Provide the (X, Y) coordinate of the cell's center where the given text is located.  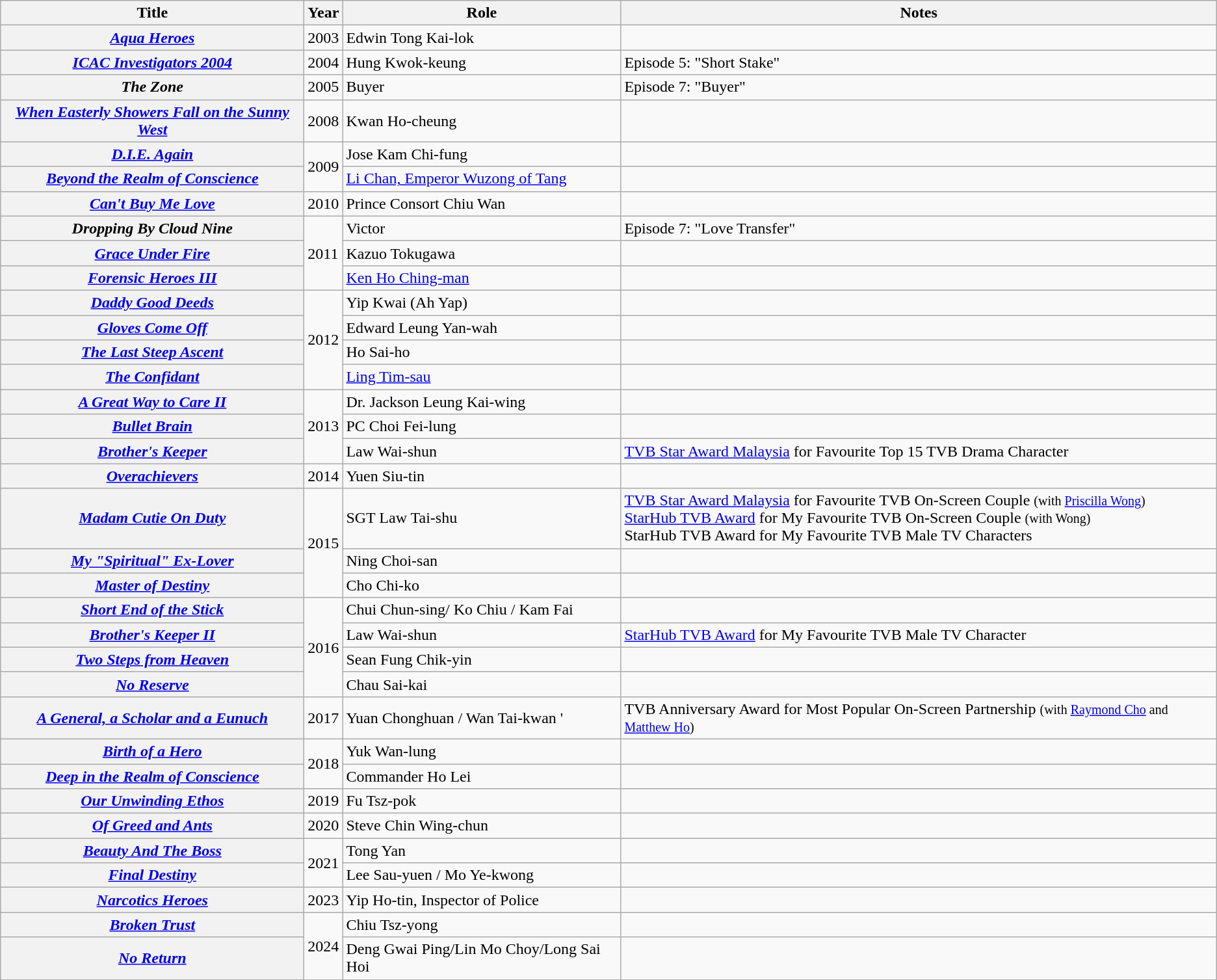
Edwin Tong Kai-lok (482, 38)
2016 (324, 647)
2015 (324, 543)
Birth of a Hero (152, 751)
PC Choi Fei-lung (482, 427)
The Confidant (152, 377)
The Last Steep Ascent (152, 352)
2010 (324, 204)
Edward Leung Yan-wah (482, 327)
2008 (324, 121)
Final Destiny (152, 875)
Daddy Good Deeds (152, 302)
Overachievers (152, 476)
Can't Buy Me Love (152, 204)
Ling Tim-sau (482, 377)
Beauty And The Boss (152, 851)
Beyond the Realm of Conscience (152, 179)
Broken Trust (152, 925)
2013 (324, 427)
TVB Star Award Malaysia for Favourite Top 15 TVB Drama Character (919, 451)
Li Chan, Emperor Wuzong of Tang (482, 179)
ICAC Investigators 2004 (152, 62)
2012 (324, 339)
Kazuo Tokugawa (482, 253)
2014 (324, 476)
Buyer (482, 87)
Ning Choi-san (482, 561)
Brother's Keeper (152, 451)
Deep in the Realm of Conscience (152, 776)
Forensic Heroes III (152, 278)
Commander Ho Lei (482, 776)
When Easterly Showers Fall on the Sunny West (152, 121)
2019 (324, 801)
2020 (324, 826)
Sean Fung Chik-yin (482, 659)
Brother's Keeper II (152, 635)
A General, a Scholar and a Eunuch (152, 718)
Year (324, 13)
Fu Tsz-pok (482, 801)
Grace Under Fire (152, 253)
2018 (324, 763)
No Reserve (152, 684)
Role (482, 13)
Yip Ho-tin, Inspector of Police (482, 900)
Bullet Brain (152, 427)
Madam Cutie On Duty (152, 518)
Cho Chi-ko (482, 585)
Chiu Tsz-yong (482, 925)
Narcotics Heroes (152, 900)
Episode 7: "Love Transfer" (919, 228)
Chui Chun-sing/ Ko Chiu / Kam Fai (482, 610)
Prince Consort Chiu Wan (482, 204)
No Return (152, 959)
StarHub TVB Award for My Favourite TVB Male TV Character (919, 635)
Dropping By Cloud Nine (152, 228)
A Great Way to Care II (152, 402)
2023 (324, 900)
2024 (324, 946)
Episode 5: "Short Stake" (919, 62)
Two Steps from Heaven (152, 659)
Jose Kam Chi-fung (482, 154)
SGT Law Tai-shu (482, 518)
2003 (324, 38)
Tong Yan (482, 851)
2017 (324, 718)
Chau Sai-kai (482, 684)
Gloves Come Off (152, 327)
Our Unwinding Ethos (152, 801)
Lee Sau-yuen / Mo Ye-kwong (482, 875)
Kwan Ho-cheung (482, 121)
2005 (324, 87)
Episode 7: "Buyer" (919, 87)
Yuen Siu-tin (482, 476)
TVB Anniversary Award for Most Popular On-Screen Partnership (with Raymond Cho and Matthew Ho) (919, 718)
2009 (324, 166)
Dr. Jackson Leung Kai-wing (482, 402)
Notes (919, 13)
Deng Gwai Ping/Lin Mo Choy/Long Sai Hoi (482, 959)
Short End of the Stick (152, 610)
2004 (324, 62)
My "Spiritual" Ex-Lover (152, 561)
Yuk Wan-lung (482, 751)
Of Greed and Ants (152, 826)
2021 (324, 863)
2011 (324, 253)
Ho Sai-ho (482, 352)
Yip Kwai (Ah Yap) (482, 302)
Title (152, 13)
The Zone (152, 87)
Steve Chin Wing-chun (482, 826)
Master of Destiny (152, 585)
Ken Ho Ching-man (482, 278)
Hung Kwok-keung (482, 62)
Aqua Heroes (152, 38)
Yuan Chonghuan / Wan Tai-kwan ' (482, 718)
D.I.E. Again (152, 154)
Victor (482, 228)
